Determine the [X, Y] coordinate at the center of the cell enclosing the given text.  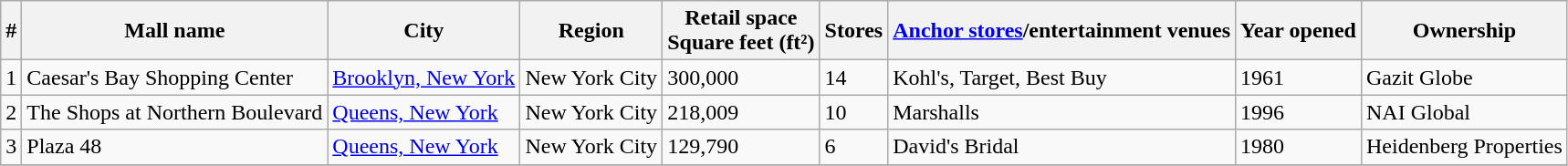
# [11, 31]
1980 [1299, 147]
1996 [1299, 112]
Caesar's Bay Shopping Center [175, 78]
1961 [1299, 78]
The Shops at Northern Boulevard [175, 112]
City [423, 31]
300,000 [741, 78]
Brooklyn, New York [423, 78]
Anchor stores/entertainment venues [1062, 31]
Year opened [1299, 31]
Marshalls [1062, 112]
2 [11, 112]
Stores [854, 31]
Mall name [175, 31]
David's Bridal [1062, 147]
Retail spaceSquare feet (ft²) [741, 31]
Heidenberg Properties [1464, 147]
Plaza 48 [175, 147]
6 [854, 147]
3 [11, 147]
Gazit Globe [1464, 78]
Kohl's, Target, Best Buy [1062, 78]
10 [854, 112]
Region [591, 31]
129,790 [741, 147]
1 [11, 78]
Ownership [1464, 31]
218,009 [741, 112]
NAI Global [1464, 112]
14 [854, 78]
